Return the [X, Y] coordinate for the center point of the cell that contains the specified text.  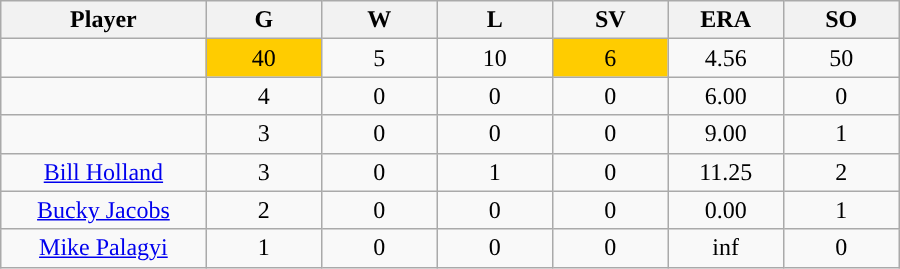
Bill Holland [104, 172]
G [264, 20]
0.00 [726, 210]
6 [610, 58]
5 [380, 58]
10 [494, 58]
Bucky Jacobs [104, 210]
Player [104, 20]
inf [726, 248]
L [494, 20]
11.25 [726, 172]
50 [841, 58]
9.00 [726, 134]
4.56 [726, 58]
SO [841, 20]
SV [610, 20]
ERA [726, 20]
40 [264, 58]
6.00 [726, 96]
Mike Palagyi [104, 248]
W [380, 20]
4 [264, 96]
